Capture the cell that displays the provided text and extract its (x, y) central coordinate. 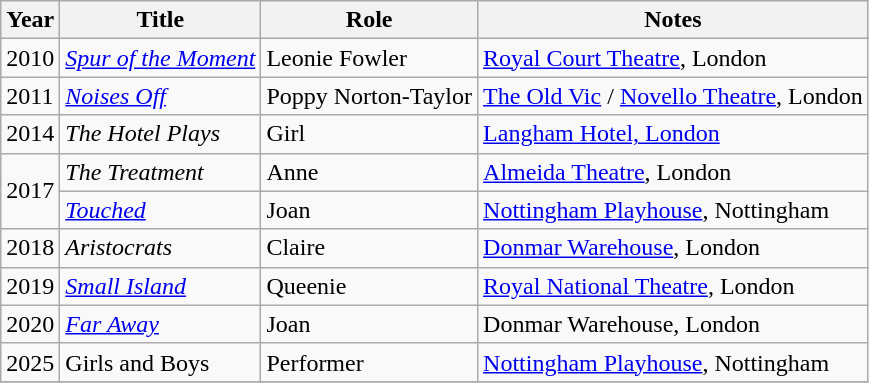
Touched (160, 210)
Small Island (160, 286)
The Treatment (160, 172)
Langham Hotel, London (674, 134)
Anne (370, 172)
Year (30, 20)
Girl (370, 134)
2011 (30, 96)
2020 (30, 324)
Aristocrats (160, 248)
Role (370, 20)
The Hotel Plays (160, 134)
Leonie Fowler (370, 58)
Claire (370, 248)
The Old Vic / Novello Theatre, London (674, 96)
Queenie (370, 286)
2019 (30, 286)
Notes (674, 20)
2017 (30, 191)
2018 (30, 248)
2025 (30, 362)
Spur of the Moment (160, 58)
Girls and Boys (160, 362)
Poppy Norton-Taylor (370, 96)
2014 (30, 134)
Royal National Theatre, London (674, 286)
Far Away (160, 324)
Performer (370, 362)
Almeida Theatre, London (674, 172)
Noises Off (160, 96)
Royal Court Theatre, London (674, 58)
Title (160, 20)
2010 (30, 58)
